Determine the (X, Y) coordinate at the center of the cell enclosing the given text.  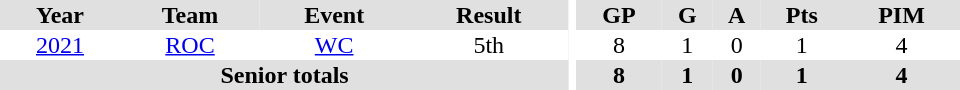
WC (334, 45)
Year (60, 15)
2021 (60, 45)
Senior totals (284, 75)
ROC (190, 45)
PIM (902, 15)
Event (334, 15)
5th (488, 45)
Team (190, 15)
A (737, 15)
Result (488, 15)
Pts (802, 15)
G (688, 15)
GP (619, 15)
